Locate the cell with the specified text and output its [x, y] center coordinate. 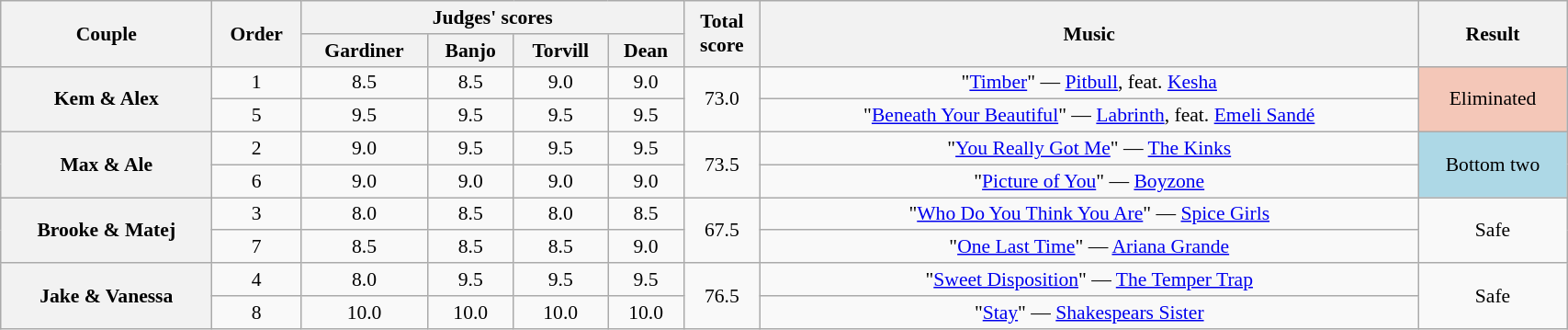
Music [1089, 33]
Judges' scores [492, 17]
"Timber" — Pitbull, feat. Kesha [1089, 83]
5 [257, 116]
"One Last Time" — Ariana Grande [1089, 247]
Order [257, 33]
"Stay" — Shakespears Sister [1089, 313]
Bottom two [1492, 165]
6 [257, 181]
Couple [107, 33]
Gardiner [365, 51]
7 [257, 247]
Kem & Alex [107, 99]
4 [257, 279]
76.5 [722, 296]
Result [1492, 33]
Banjo [470, 51]
"Sweet Disposition" — The Temper Trap [1089, 279]
Totalscore [722, 33]
Max & Ale [107, 165]
Torvill [560, 51]
67.5 [722, 230]
8 [257, 313]
73.0 [722, 99]
Dean [647, 51]
1 [257, 83]
73.5 [722, 165]
Eliminated [1492, 99]
"You Really Got Me" — The Kinks [1089, 149]
2 [257, 149]
Jake & Vanessa [107, 296]
"Who Do You Think You Are" — Spice Girls [1089, 214]
Brooke & Matej [107, 230]
"Picture of You" — Boyzone [1089, 181]
"Beneath Your Beautiful" — Labrinth, feat. Emeli Sandé [1089, 116]
3 [257, 214]
